Output the (X, Y) coordinate of the center of the cell containing the given text.  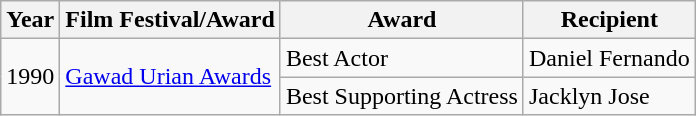
Daniel Fernando (609, 58)
Recipient (609, 20)
Award (402, 20)
Gawad Urian Awards (170, 77)
Year (30, 20)
Film Festival/Award (170, 20)
1990 (30, 77)
Jacklyn Jose (609, 96)
Best Actor (402, 58)
Best Supporting Actress (402, 96)
